Search for the cell housing the specified text and yield its [X, Y] center coordinate. 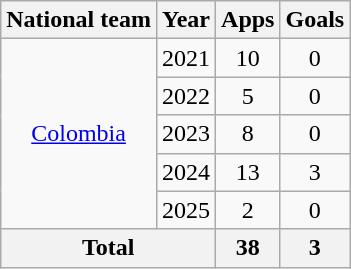
2 [248, 210]
Apps [248, 20]
2024 [186, 172]
2023 [186, 134]
5 [248, 96]
38 [248, 248]
10 [248, 58]
2021 [186, 58]
Colombia [79, 134]
Goals [315, 20]
Total [108, 248]
8 [248, 134]
2025 [186, 210]
National team [79, 20]
13 [248, 172]
2022 [186, 96]
Year [186, 20]
